Extract the [x, y] coordinate from the center of the cell holding the provided text.  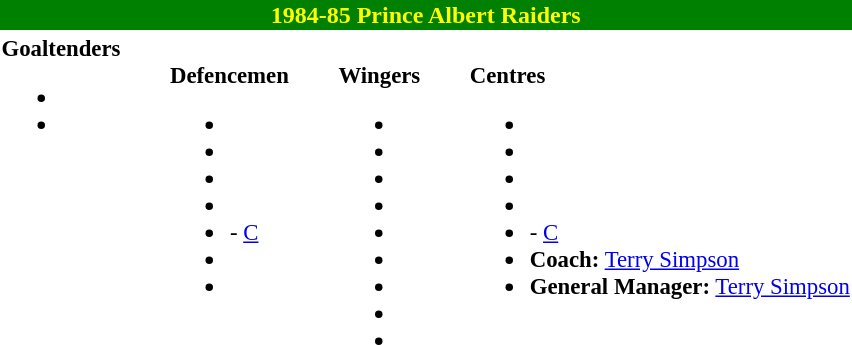
1984-85 Prince Albert Raiders [426, 15]
